Locate the cell with the specified text and output its [X, Y] center coordinate. 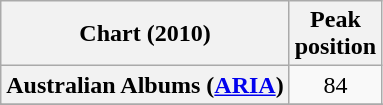
Peakposition [335, 34]
Australian Albums (ARIA) [145, 85]
Chart (2010) [145, 34]
84 [335, 85]
